Return the [x, y] coordinate for the center point of the cell that contains the specified text.  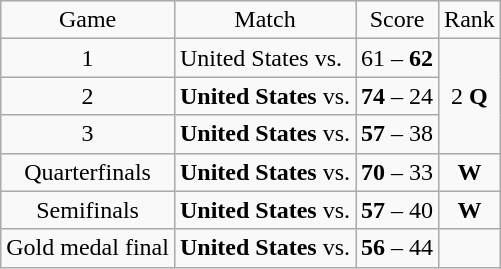
57 – 38 [398, 134]
Score [398, 20]
Rank [470, 20]
Quarterfinals [88, 172]
Gold medal final [88, 248]
61 – 62 [398, 58]
3 [88, 134]
Game [88, 20]
2 Q [470, 96]
Semifinals [88, 210]
Match [264, 20]
1 [88, 58]
57 – 40 [398, 210]
74 – 24 [398, 96]
70 – 33 [398, 172]
2 [88, 96]
56 – 44 [398, 248]
